Return (x, y) of the center of cell containing provided text 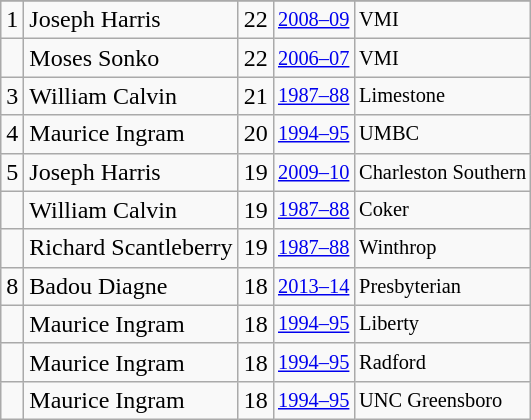
Winthrop (442, 248)
8 (12, 286)
21 (256, 96)
1 (12, 20)
2008–09 (314, 20)
3 (12, 96)
4 (12, 134)
20 (256, 134)
Liberty (442, 324)
Radford (442, 362)
Coker (442, 210)
5 (12, 172)
Moses Sonko (131, 58)
Badou Diagne (131, 286)
UMBC (442, 134)
2006–07 (314, 58)
UNC Greensboro (442, 400)
Limestone (442, 96)
Charleston Southern (442, 172)
Presbyterian (442, 286)
Richard Scantleberry (131, 248)
2009–10 (314, 172)
2013–14 (314, 286)
